Search for the cell housing the specified text and yield its [x, y] center coordinate. 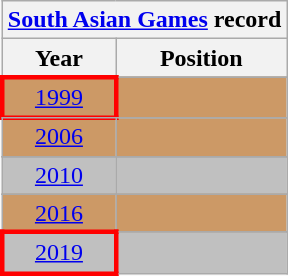
2016 [58, 213]
South Asian Games record [144, 20]
1999 [58, 98]
Year [58, 58]
2006 [58, 137]
2010 [58, 175]
Position [202, 58]
2019 [58, 252]
